Provide the [x, y] coordinate of the cell's center where the given text is located.  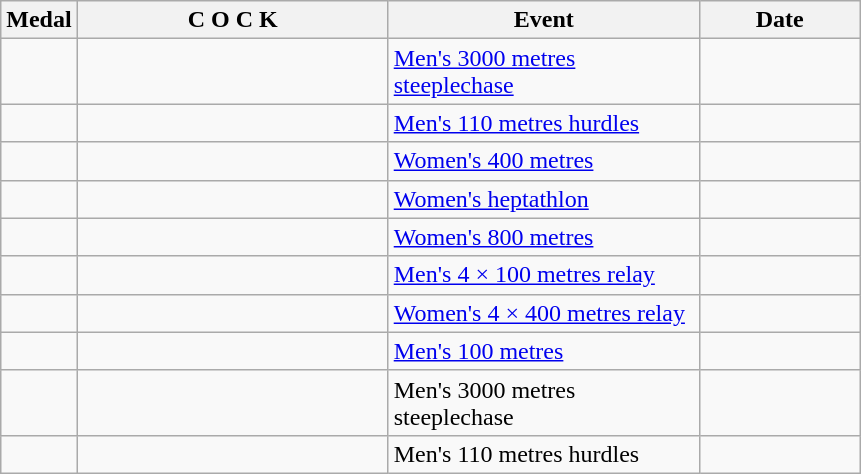
Men's 100 metres [544, 351]
Women's heptathlon [544, 199]
Women's 400 metres [544, 161]
Women's 4 × 400 metres relay [544, 313]
Medal [39, 20]
Men's 4 × 100 metres relay [544, 275]
Date [780, 20]
C O C K [232, 20]
Women's 800 metres [544, 237]
Event [544, 20]
